Search for the cell housing the specified text and yield its [x, y] center coordinate. 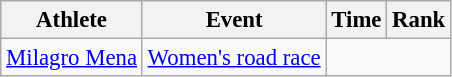
Women's road race [234, 58]
Athlete [72, 20]
Event [234, 20]
Milagro Mena [72, 58]
Time [356, 20]
Rank [419, 20]
